Return the [x, y] coordinate for the center point of the cell that contains the specified text.  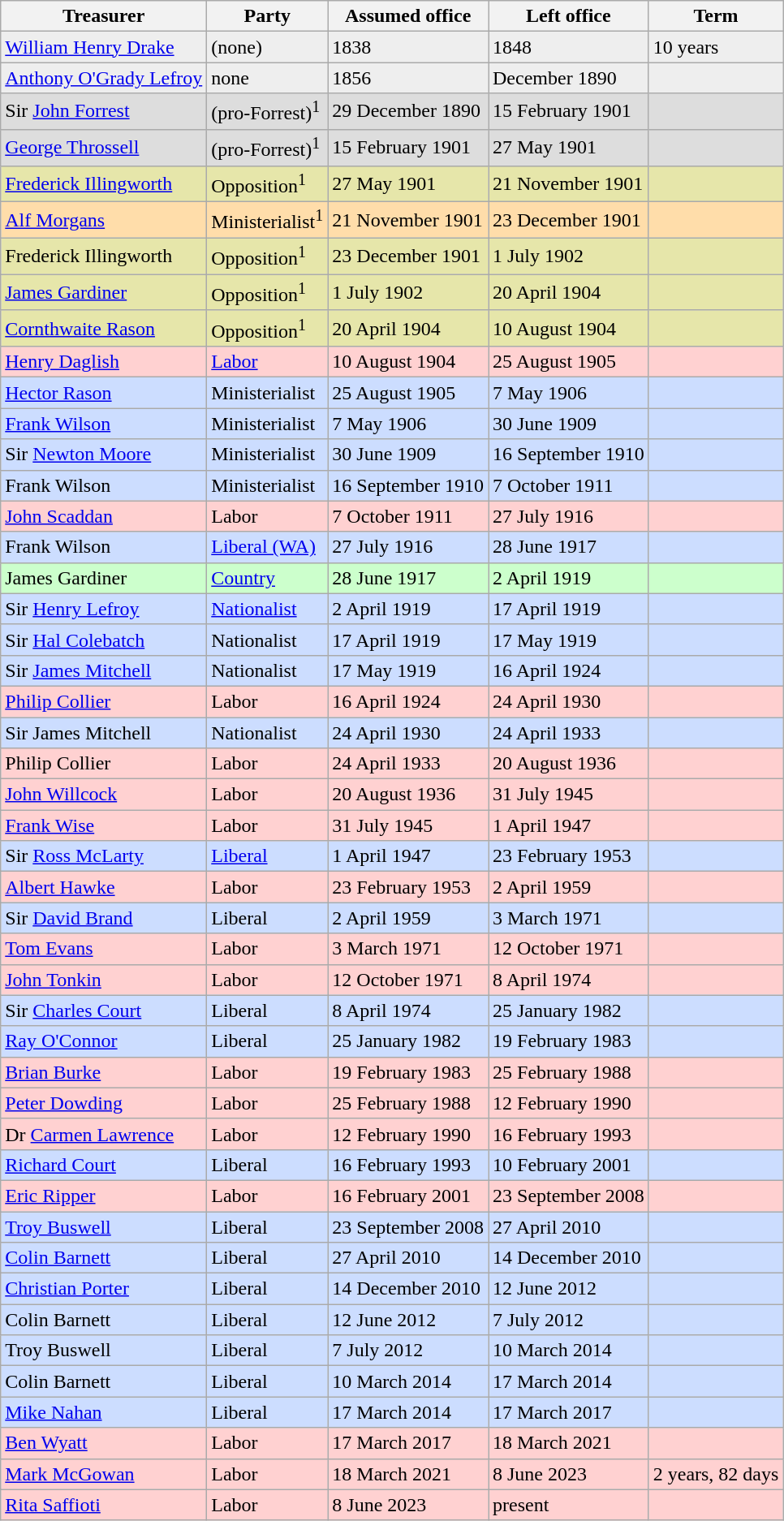
10 years [716, 47]
2 years, 82 days [716, 1474]
1838 [408, 47]
Rita Saffioti [104, 1505]
Sir Ross McLarty [104, 856]
10 February 2001 [569, 1165]
Alf Morgans [104, 221]
Anthony O'Grady Lefroy [104, 78]
Ben Wyatt [104, 1443]
Party [268, 16]
Sir John Forrest [104, 112]
Dr Carmen Lawrence [104, 1134]
16 February 2001 [408, 1196]
Treasurer [104, 16]
Mark McGowan [104, 1474]
Left office [569, 16]
Liberal (WA) [268, 547]
December 1890 [569, 78]
Assumed office [408, 16]
Brian Burke [104, 1072]
1856 [408, 78]
present [569, 1505]
Sir Hal Colebatch [104, 640]
Ministerialist1 [268, 221]
Frank Wise [104, 825]
(none) [268, 47]
Eric Ripper [104, 1196]
Sir Newton Moore [104, 455]
John Tonkin [104, 980]
George Throssell [104, 148]
Richard Court [104, 1165]
Term [716, 16]
Peter Dowding [104, 1103]
Sir Henry Lefroy [104, 609]
Cornthwaite Rason [104, 328]
Country [268, 578]
Sir Charles Court [104, 1010]
Tom Evans [104, 949]
Christian Porter [104, 1289]
John Scaddan [104, 516]
none [268, 78]
William Henry Drake [104, 47]
John Willcock [104, 795]
Albert Hawke [104, 887]
1848 [569, 47]
Sir David Brand [104, 918]
Hector Rason [104, 393]
Ray O'Connor [104, 1041]
Henry Daglish [104, 362]
29 December 1890 [408, 112]
Mike Nahan [104, 1412]
